Scan for the cell matching the given text and deliver its [x, y] coordinate at center. 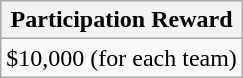
Participation Reward [122, 20]
$10,000 (for each team) [122, 58]
